Pinpoint the cell where the given text exists, returning its (X, Y) midpoint coordinate. 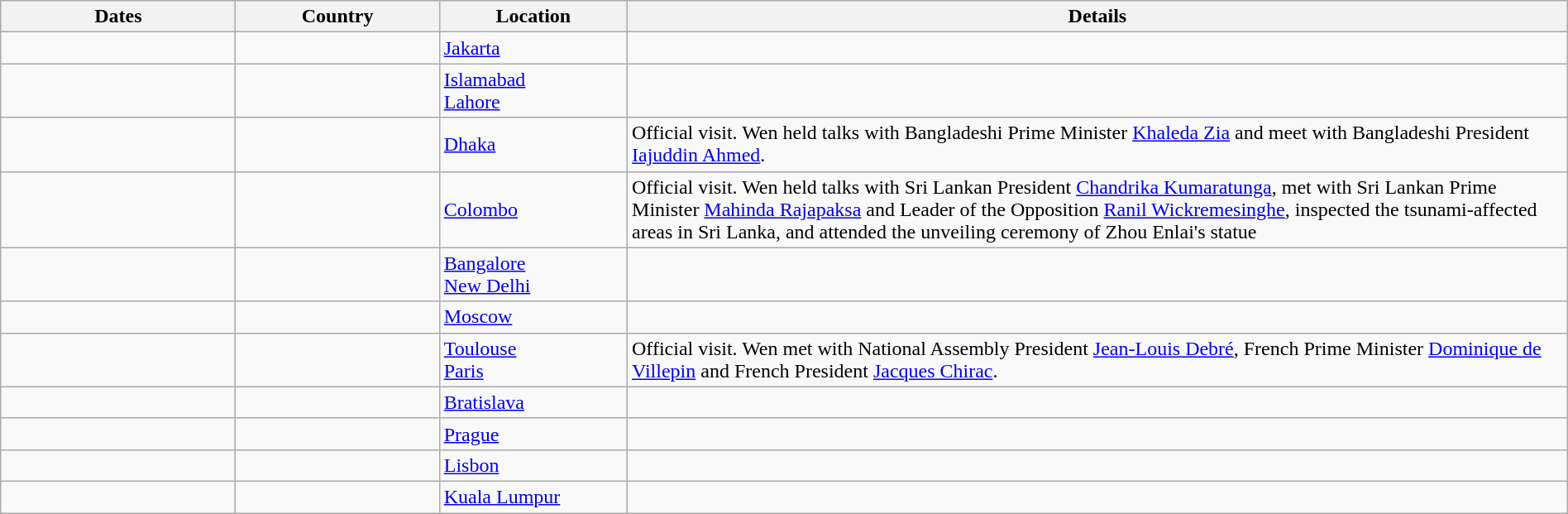
Moscow (533, 317)
Dates (118, 17)
Country (337, 17)
Details (1098, 17)
Kuala Lumpur (533, 497)
ToulouseParis (533, 359)
Dhaka (533, 144)
Prague (533, 434)
BangaloreNew Delhi (533, 275)
Location (533, 17)
Bratislava (533, 402)
Colombo (533, 209)
Official visit. Wen held talks with Bangladeshi Prime Minister Khaleda Zia and meet with Bangladeshi President Iajuddin Ahmed. (1098, 144)
Lisbon (533, 465)
Jakarta (533, 48)
IslamabadLahore (533, 91)
